Find where the given text appears and provide that cell's center as [X, Y] coordinate. 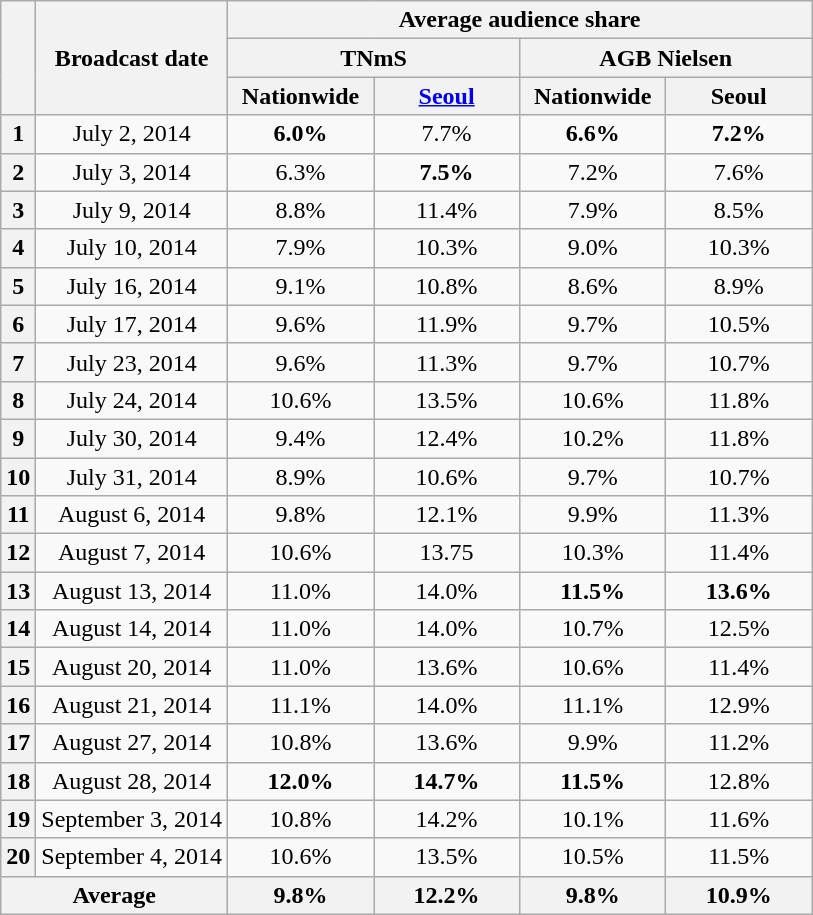
July 24, 2014 [132, 400]
7.5% [447, 172]
July 17, 2014 [132, 324]
6.0% [301, 134]
July 9, 2014 [132, 210]
10 [18, 477]
8.5% [739, 210]
13.75 [447, 553]
12.2% [447, 895]
8.6% [593, 286]
8 [18, 400]
AGB Nielsen [666, 58]
August 13, 2014 [132, 591]
12.4% [447, 438]
July 2, 2014 [132, 134]
12.1% [447, 515]
8.8% [301, 210]
12 [18, 553]
10.1% [593, 819]
1 [18, 134]
5 [18, 286]
11 [18, 515]
7.6% [739, 172]
Average audience share [520, 20]
3 [18, 210]
6 [18, 324]
4 [18, 248]
July 10, 2014 [132, 248]
August 21, 2014 [132, 705]
July 31, 2014 [132, 477]
7 [18, 362]
July 3, 2014 [132, 172]
September 3, 2014 [132, 819]
13 [18, 591]
2 [18, 172]
9.0% [593, 248]
14.7% [447, 781]
August 14, 2014 [132, 629]
August 6, 2014 [132, 515]
17 [18, 743]
9.1% [301, 286]
15 [18, 667]
10.2% [593, 438]
July 23, 2014 [132, 362]
August 20, 2014 [132, 667]
TNmS [374, 58]
11.2% [739, 743]
7.7% [447, 134]
July 16, 2014 [132, 286]
August 27, 2014 [132, 743]
11.9% [447, 324]
Broadcast date [132, 58]
6.6% [593, 134]
10.9% [739, 895]
19 [18, 819]
August 7, 2014 [132, 553]
18 [18, 781]
August 28, 2014 [132, 781]
12.5% [739, 629]
14.2% [447, 819]
12.9% [739, 705]
9.4% [301, 438]
Average [114, 895]
14 [18, 629]
September 4, 2014 [132, 857]
20 [18, 857]
6.3% [301, 172]
16 [18, 705]
12.8% [739, 781]
July 30, 2014 [132, 438]
11.6% [739, 819]
12.0% [301, 781]
9 [18, 438]
